Return (X, Y) of the center of cell containing provided text 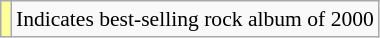
Indicates best-selling rock album of 2000 (195, 19)
